Detect which cell encompasses the target text, then output its [x, y] center coordinate. 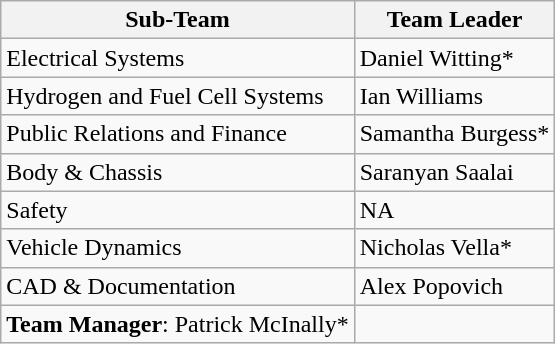
Samantha Burgess* [454, 134]
Electrical Systems [178, 58]
Daniel Witting* [454, 58]
Hydrogen and Fuel Cell Systems [178, 96]
Vehicle Dynamics [178, 248]
Team Manager: Patrick McInally* [178, 324]
Saranyan Saalai [454, 172]
Team Leader [454, 20]
Public Relations and Finance [178, 134]
CAD & Documentation [178, 286]
Ian Williams [454, 96]
Sub-Team [178, 20]
Body & Chassis [178, 172]
Alex Popovich [454, 286]
Nicholas Vella* [454, 248]
NA [454, 210]
Safety [178, 210]
